Capture the cell that displays the provided text and extract its [x, y] central coordinate. 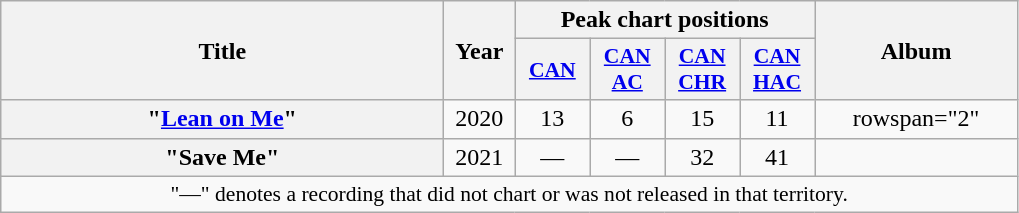
CAN AC [628, 70]
CAN HAC [778, 70]
CAN [552, 70]
2020 [480, 119]
13 [552, 119]
Title [222, 50]
15 [702, 119]
11 [778, 119]
2021 [480, 157]
32 [702, 157]
6 [628, 119]
"—" denotes a recording that did not chart or was not released in that territory. [510, 194]
Peak chart positions [665, 20]
41 [778, 157]
"Save Me" [222, 157]
"Lean on Me" [222, 119]
CAN CHR [702, 70]
Year [480, 50]
rowspan="2" [916, 119]
Album [916, 50]
